Scan for the cell matching the given text and deliver its [X, Y] coordinate at center. 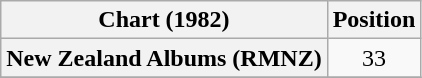
33 [374, 58]
Chart (1982) [164, 20]
New Zealand Albums (RMNZ) [164, 58]
Position [374, 20]
